Output the [x, y] coordinate of the center of the cell containing the given text.  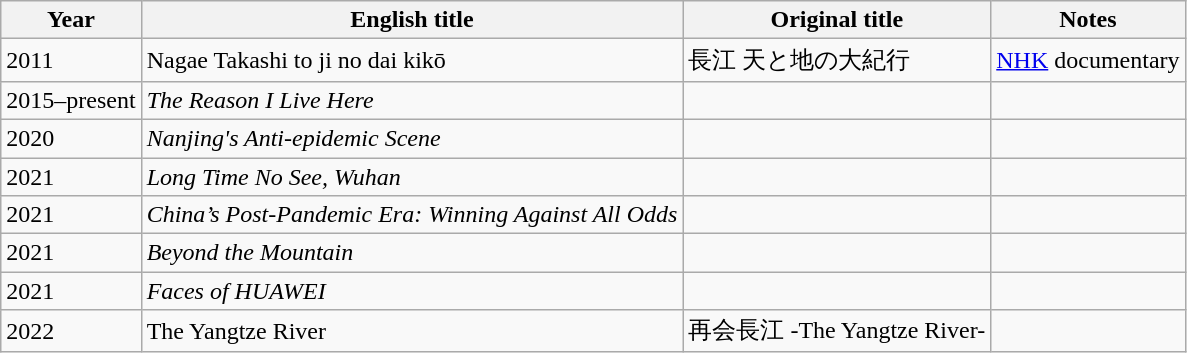
Notes [1088, 20]
Original title [837, 20]
Year [71, 20]
Beyond the Mountain [412, 253]
2022 [71, 332]
The Reason I Live Here [412, 100]
Long Time No See, Wuhan [412, 177]
NHK documentary [1088, 60]
再会長江 -The Yangtze River- [837, 332]
長江 天と地の大紀行 [837, 60]
The Yangtze River [412, 332]
2020 [71, 138]
English title [412, 20]
Nagae Takashi to ji no dai kikō [412, 60]
Faces of HUAWEI [412, 291]
China’s Post-Pandemic Era: Winning Against All Odds [412, 215]
2011 [71, 60]
Nanjing's Anti-epidemic Scene [412, 138]
2015–present [71, 100]
